For the text-containing cell, return its midpoint in [x, y] coordinate format. 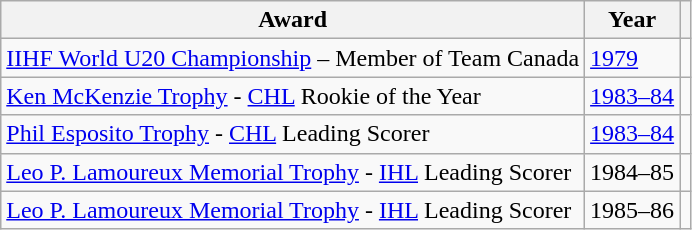
Ken McKenzie Trophy - CHL Rookie of the Year [293, 96]
1979 [632, 58]
1984–85 [632, 172]
1985–86 [632, 210]
Year [632, 20]
IIHF World U20 Championship – Member of Team Canada [293, 58]
Phil Esposito Trophy - CHL Leading Scorer [293, 134]
Award [293, 20]
